Find where the given text appears and provide that cell's center as (X, Y) coordinate. 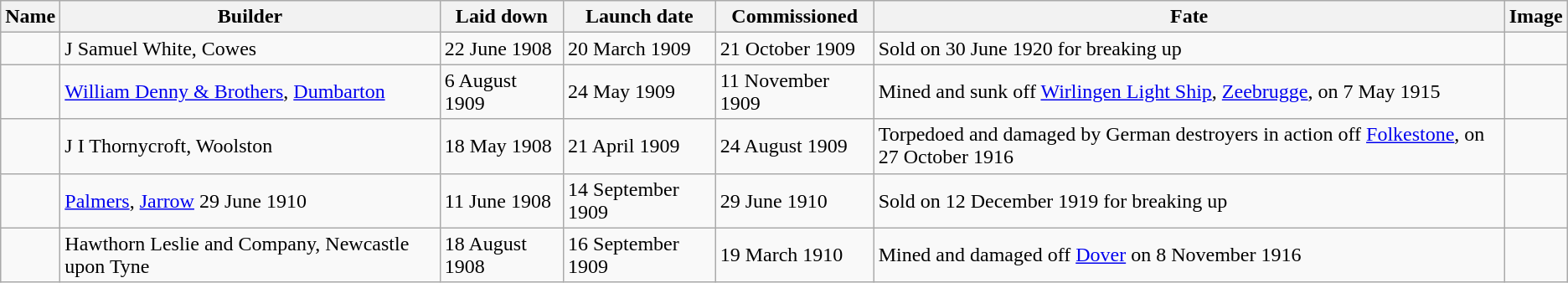
Sold on 30 June 1920 for breaking up (1189, 49)
19 March 1910 (794, 255)
6 August 1909 (501, 92)
21 April 1909 (640, 146)
14 September 1909 (640, 201)
J Samuel White, Cowes (250, 49)
22 June 1908 (501, 49)
24 August 1909 (794, 146)
William Denny & Brothers, Dumbarton (250, 92)
Sold on 12 December 1919 for breaking up (1189, 201)
J I Thornycroft, Woolston (250, 146)
Torpedoed and damaged by German destroyers in action off Folkestone, on 27 October 1916 (1189, 146)
16 September 1909 (640, 255)
24 May 1909 (640, 92)
Name (30, 17)
11 November 1909 (794, 92)
Commissioned (794, 17)
21 October 1909 (794, 49)
Palmers, Jarrow 29 June 1910 (250, 201)
Hawthorn Leslie and Company, Newcastle upon Tyne (250, 255)
18 May 1908 (501, 146)
Image (1536, 17)
Builder (250, 17)
Laid down (501, 17)
18 August 1908 (501, 255)
Mined and damaged off Dover on 8 November 1916 (1189, 255)
Launch date (640, 17)
20 March 1909 (640, 49)
Fate (1189, 17)
29 June 1910 (794, 201)
11 June 1908 (501, 201)
Mined and sunk off Wirlingen Light Ship, Zeebrugge, on 7 May 1915 (1189, 92)
